From the cell containing the given text, extract its center point as [X, Y] coordinate. 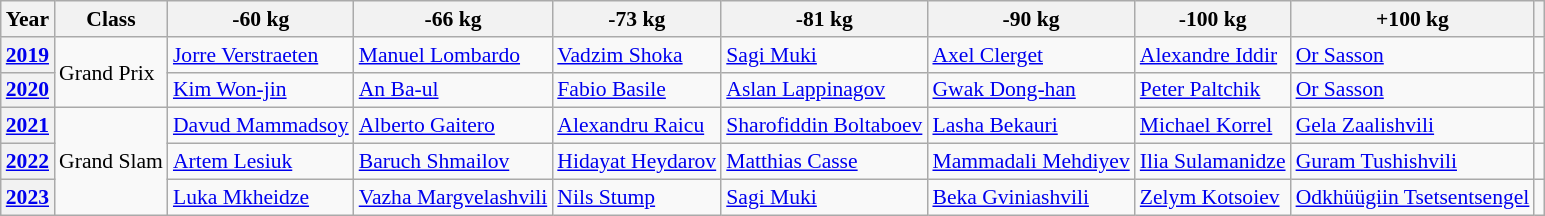
Aslan Lappinagov [824, 90]
2020 [28, 90]
Class [111, 19]
-73 kg [636, 19]
2022 [28, 162]
Sharofiddin Boltaboev [824, 126]
Beka Gviniashvili [1030, 197]
Peter Paltchik [1213, 90]
Gwak Dong-han [1030, 90]
Alberto Gaitero [454, 126]
-100 kg [1213, 19]
2023 [28, 197]
Luka Mkheidze [261, 197]
Davud Mammadsoy [261, 126]
Baruch Shmailov [454, 162]
2019 [28, 55]
Ilia Sulamanidze [1213, 162]
Manuel Lombardo [454, 55]
Odkhüügiin Tsetsentsengel [1413, 197]
Grand Prix [111, 72]
-66 kg [454, 19]
Axel Clerget [1030, 55]
Matthias Casse [824, 162]
Vazha Margvelashvili [454, 197]
An Ba-ul [454, 90]
Artem Lesiuk [261, 162]
-60 kg [261, 19]
Mammadali Mehdiyev [1030, 162]
Gela Zaalishvili [1413, 126]
Kim Won-jin [261, 90]
-81 kg [824, 19]
Lasha Bekauri [1030, 126]
Jorre Verstraeten [261, 55]
Fabio Basile [636, 90]
Alexandru Raicu [636, 126]
Grand Slam [111, 162]
+100 kg [1413, 19]
Vadzim Shoka [636, 55]
Alexandre Iddir [1213, 55]
Michael Korrel [1213, 126]
Nils Stump [636, 197]
Guram Tushishvili [1413, 162]
Zelym Kotsoiev [1213, 197]
Year [28, 19]
Hidayat Heydarov [636, 162]
-90 kg [1030, 19]
2021 [28, 126]
